Detect which cell encompasses the target text, then output its [x, y] center coordinate. 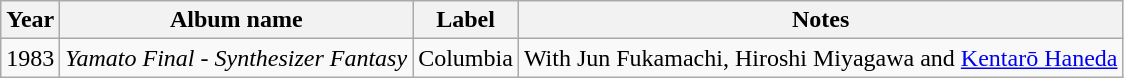
Columbia [466, 58]
Yamato Final - Synthesizer Fantasy [236, 58]
Album name [236, 20]
Label [466, 20]
With Jun Fukamachi, Hiroshi Miyagawa and Kentarō Haneda [820, 58]
1983 [30, 58]
Year [30, 20]
Notes [820, 20]
